Determine the (X, Y) coordinate at the center of the cell enclosing the given text.  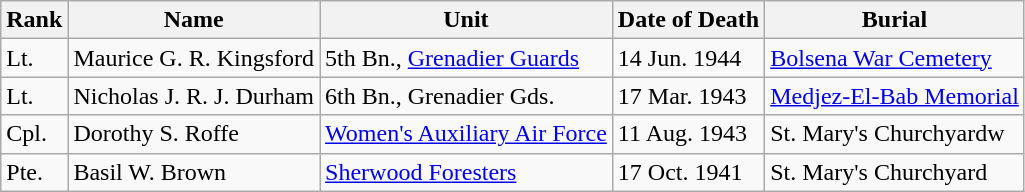
Bolsena War Cemetery (895, 58)
Women's Auxiliary Air Force (466, 134)
11 Aug. 1943 (688, 134)
Burial (895, 20)
Dorothy S. Roffe (194, 134)
Medjez-El-Bab Memorial (895, 96)
Name (194, 20)
Cpl. (34, 134)
14 Jun. 1944 (688, 58)
Maurice G. R. Kingsford (194, 58)
St. Mary's Churchyardw (895, 134)
St. Mary's Churchyard (895, 172)
Basil W. Brown (194, 172)
Rank (34, 20)
Pte. (34, 172)
5th Bn., Grenadier Guards (466, 58)
6th Bn., Grenadier Gds. (466, 96)
Nicholas J. R. J. Durham (194, 96)
Date of Death (688, 20)
Sherwood Foresters (466, 172)
17 Mar. 1943 (688, 96)
Unit (466, 20)
17 Oct. 1941 (688, 172)
